Find where the given text appears and provide that cell's center as (X, Y) coordinate. 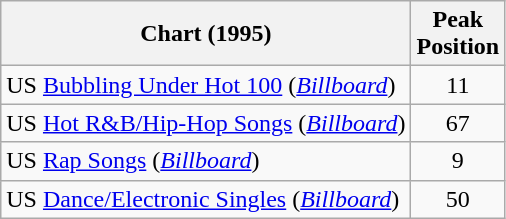
US Bubbling Under Hot 100 (Billboard) (206, 85)
US Hot R&B/Hip-Hop Songs (Billboard) (206, 123)
9 (458, 161)
67 (458, 123)
11 (458, 85)
US Dance/Electronic Singles (Billboard) (206, 199)
US Rap Songs (Billboard) (206, 161)
50 (458, 199)
Chart (1995) (206, 34)
PeakPosition (458, 34)
